Return (X, Y) of the center of cell containing provided text 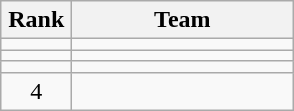
4 (36, 91)
Rank (36, 20)
Team (182, 20)
